From the cell containing the given text, extract its center point as (x, y) coordinate. 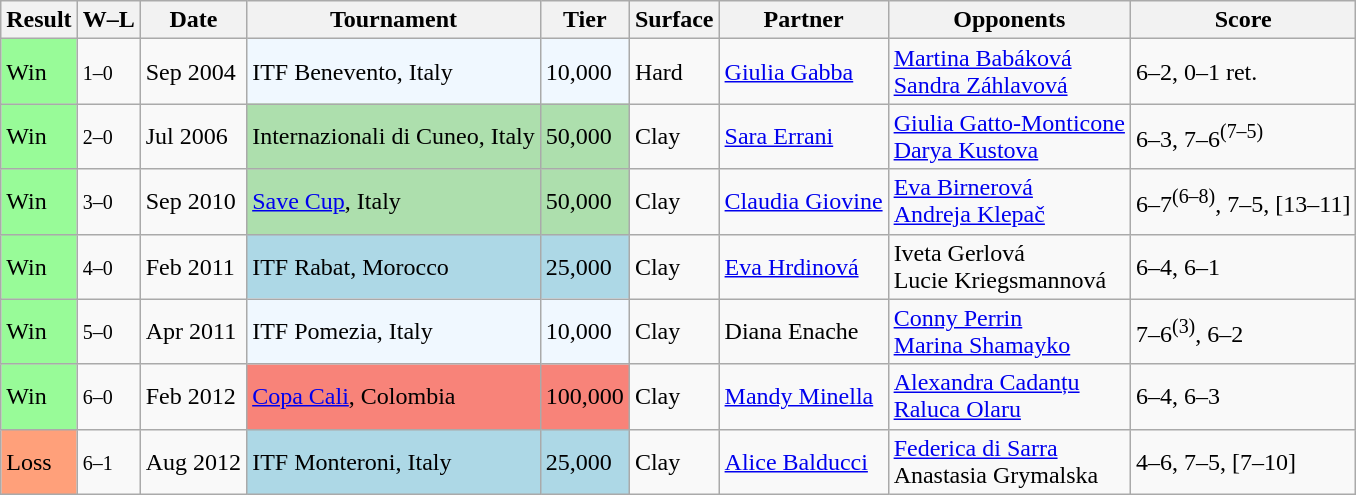
2–0 (108, 136)
Martina Babáková Sandra Záhlavová (1009, 72)
Apr 2011 (193, 332)
Aug 2012 (193, 462)
6–0 (108, 396)
Loss (39, 462)
Feb 2011 (193, 266)
1–0 (108, 72)
ITF Pomezia, Italy (394, 332)
3–0 (108, 202)
4–6, 7–5, [7–10] (1242, 462)
Sep 2010 (193, 202)
ITF Benevento, Italy (394, 72)
W–L (108, 20)
Diana Enache (804, 332)
Eva Birnerová Andreja Klepač (1009, 202)
Hard (674, 72)
4–0 (108, 266)
Tier (584, 20)
6–2, 0–1 ret. (1242, 72)
Eva Hrdinová (804, 266)
Claudia Giovine (804, 202)
Copa Cali, Colombia (394, 396)
ITF Rabat, Morocco (394, 266)
Result (39, 20)
Giulia Gatto-Monticone Darya Kustova (1009, 136)
Date (193, 20)
Save Cup, Italy (394, 202)
Opponents (1009, 20)
6–1 (108, 462)
Score (1242, 20)
Iveta Gerlová Lucie Kriegsmannová (1009, 266)
Mandy Minella (804, 396)
Jul 2006 (193, 136)
Feb 2012 (193, 396)
Surface (674, 20)
Tournament (394, 20)
6–4, 6–1 (1242, 266)
5–0 (108, 332)
Sep 2004 (193, 72)
Partner (804, 20)
Internazionali di Cuneo, Italy (394, 136)
Federica di Sarra Anastasia Grymalska (1009, 462)
Alice Balducci (804, 462)
7–6(3), 6–2 (1242, 332)
ITF Monteroni, Italy (394, 462)
6–7(6–8), 7–5, [13–11] (1242, 202)
6–3, 7–6(7–5) (1242, 136)
Conny Perrin Marina Shamayko (1009, 332)
6–4, 6–3 (1242, 396)
Giulia Gabba (804, 72)
Alexandra Cadanțu Raluca Olaru (1009, 396)
Sara Errani (804, 136)
100,000 (584, 396)
